Output the [x, y] coordinate of the center of the cell containing the given text.  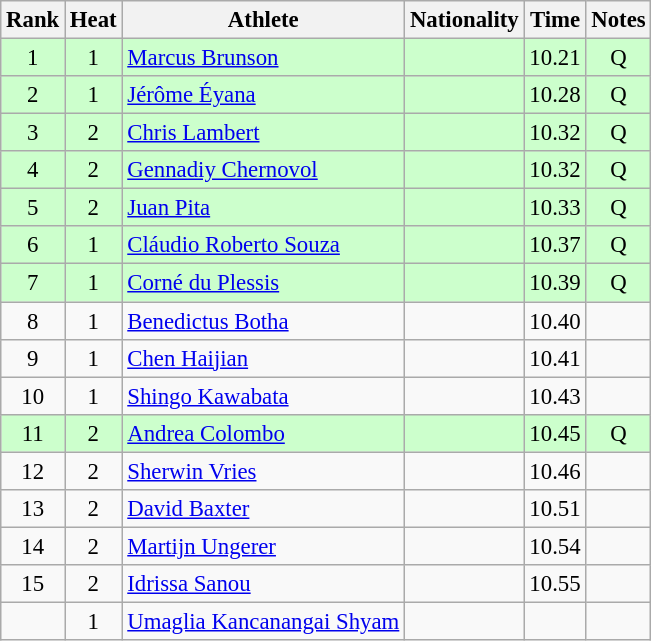
Chen Haijian [264, 358]
10.45 [555, 433]
7 [33, 283]
Jérôme Éyana [264, 95]
Marcus Brunson [264, 58]
Benedictus Botha [264, 321]
10.51 [555, 509]
10.54 [555, 546]
5 [33, 208]
Heat [94, 20]
Gennadiy Chernovol [264, 170]
11 [33, 433]
Chris Lambert [264, 133]
9 [33, 358]
Notes [618, 20]
Shingo Kawabata [264, 396]
Nationality [464, 20]
10.37 [555, 245]
10.28 [555, 95]
Martijn Ungerer [264, 546]
David Baxter [264, 509]
8 [33, 321]
Sherwin Vries [264, 471]
10.21 [555, 58]
14 [33, 546]
3 [33, 133]
Umaglia Kancanangai Shyam [264, 621]
10.43 [555, 396]
10.33 [555, 208]
10 [33, 396]
4 [33, 170]
10.40 [555, 321]
10.39 [555, 283]
13 [33, 509]
Corné du Plessis [264, 283]
Idrissa Sanou [264, 584]
Juan Pita [264, 208]
Rank [33, 20]
Cláudio Roberto Souza [264, 245]
15 [33, 584]
Athlete [264, 20]
6 [33, 245]
Time [555, 20]
10.46 [555, 471]
12 [33, 471]
10.41 [555, 358]
10.55 [555, 584]
Andrea Colombo [264, 433]
